Output the [X, Y] coordinate of the center of the cell containing the given text.  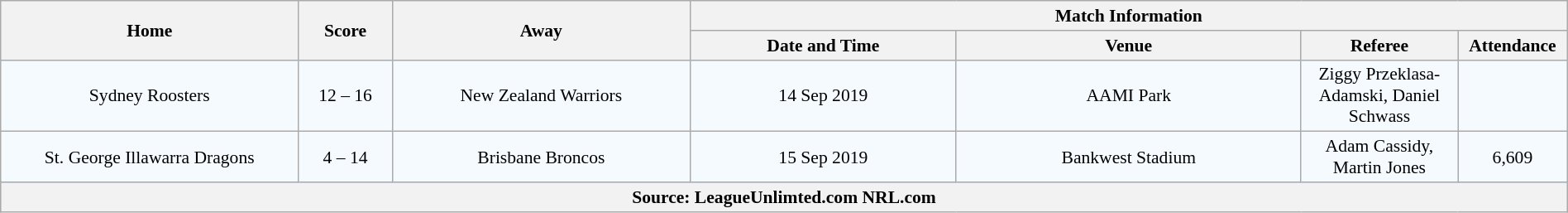
St. George Illawarra Dragons [150, 157]
Venue [1128, 46]
Bankwest Stadium [1128, 157]
Away [541, 30]
4 – 14 [346, 157]
Match Information [1128, 16]
Adam Cassidy, Martin Jones [1379, 157]
Score [346, 30]
12 – 16 [346, 96]
AAMI Park [1128, 96]
Date and Time [823, 46]
15 Sep 2019 [823, 157]
Referee [1379, 46]
Brisbane Broncos [541, 157]
6,609 [1513, 157]
New Zealand Warriors [541, 96]
Ziggy Przeklasa-Adamski, Daniel Schwass [1379, 96]
14 Sep 2019 [823, 96]
Source: LeagueUnlimted.com NRL.com [784, 197]
Sydney Roosters [150, 96]
Home [150, 30]
Attendance [1513, 46]
